Find where the given text appears and provide that cell's center as (X, Y) coordinate. 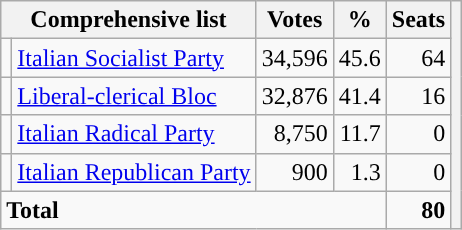
Liberal-clerical Bloc (134, 96)
64 (418, 58)
1.3 (360, 172)
Italian Republican Party (134, 172)
16 (418, 96)
Comprehensive list (128, 20)
Total (194, 210)
11.7 (360, 134)
80 (418, 210)
900 (294, 172)
34,596 (294, 58)
Seats (418, 20)
32,876 (294, 96)
Votes (294, 20)
41.4 (360, 96)
Italian Socialist Party (134, 58)
% (360, 20)
8,750 (294, 134)
45.6 (360, 58)
Italian Radical Party (134, 134)
